Detect which cell encompasses the target text, then output its [x, y] center coordinate. 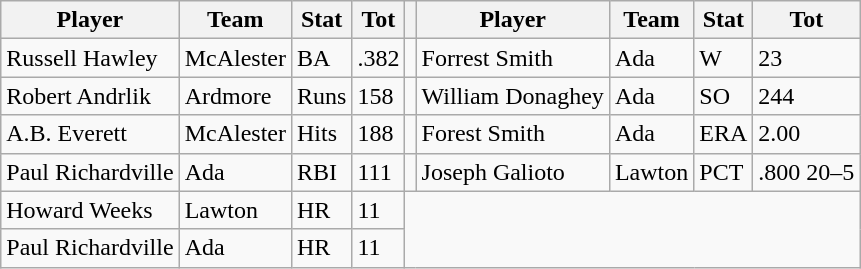
23 [806, 58]
ERA [724, 134]
William Donaghey [512, 96]
BA [321, 58]
158 [378, 96]
Ardmore [235, 96]
Joseph Galioto [512, 172]
PCT [724, 172]
Russell Hawley [90, 58]
Hits [321, 134]
Runs [321, 96]
Howard Weeks [90, 210]
244 [806, 96]
RBI [321, 172]
Robert Andrlik [90, 96]
188 [378, 134]
W [724, 58]
Forest Smith [512, 134]
111 [378, 172]
.800 20–5 [806, 172]
A.B. Everett [90, 134]
SO [724, 96]
.382 [378, 58]
2.00 [806, 134]
Forrest Smith [512, 58]
